Determine the [x, y] coordinate at the center of the cell enclosing the given text.  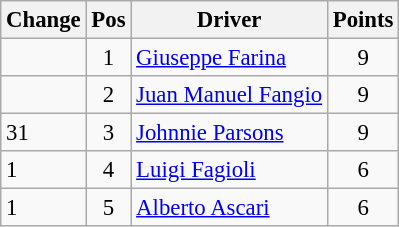
Luigi Fagioli [230, 170]
Pos [108, 20]
3 [108, 133]
4 [108, 170]
Change [44, 20]
31 [44, 133]
Juan Manuel Fangio [230, 95]
Johnnie Parsons [230, 133]
Giuseppe Farina [230, 58]
Driver [230, 20]
Alberto Ascari [230, 208]
Points [362, 20]
2 [108, 95]
5 [108, 208]
